Determine the (X, Y) coordinate at the center of the cell enclosing the given text.  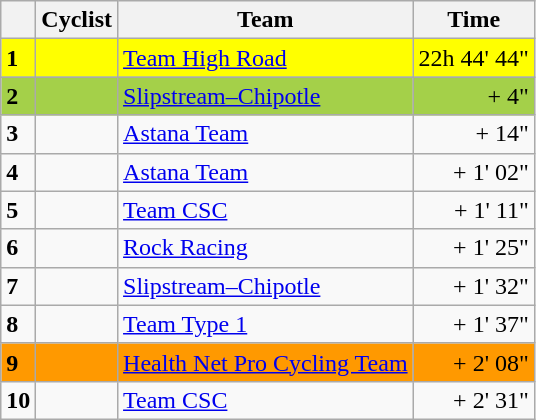
+ 1' 25" (474, 248)
10 (18, 400)
1 (18, 58)
+ 14" (474, 134)
9 (18, 362)
Cyclist (77, 20)
Health Net Pro Cycling Team (266, 362)
5 (18, 210)
Team (266, 20)
+ 1' 32" (474, 286)
3 (18, 134)
+ 1' 11" (474, 210)
6 (18, 248)
Time (474, 20)
Team High Road (266, 58)
8 (18, 324)
+ 2' 08" (474, 362)
Rock Racing (266, 248)
+ 4" (474, 96)
7 (18, 286)
22h 44' 44" (474, 58)
2 (18, 96)
+ 2' 31" (474, 400)
+ 1' 37" (474, 324)
4 (18, 172)
+ 1' 02" (474, 172)
Team Type 1 (266, 324)
